Capture the cell that displays the provided text and extract its (x, y) central coordinate. 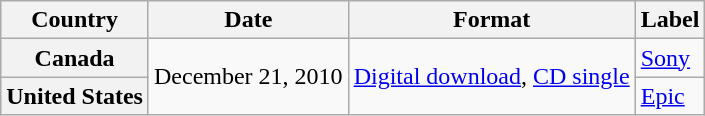
Epic (670, 96)
December 21, 2010 (248, 77)
Country (75, 20)
Sony (670, 58)
Digital download, CD single (492, 77)
Canada (75, 58)
Date (248, 20)
Format (492, 20)
United States (75, 96)
Label (670, 20)
